Return [X, Y] of the center of cell containing provided text 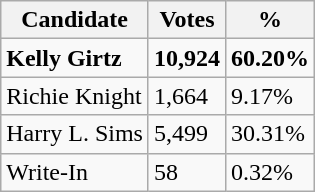
Richie Knight [75, 96]
Write-In [75, 172]
10,924 [186, 58]
Harry L. Sims [75, 134]
1,664 [186, 96]
9.17% [270, 96]
% [270, 20]
Kelly Girtz [75, 58]
30.31% [270, 134]
5,499 [186, 134]
58 [186, 172]
60.20% [270, 58]
0.32% [270, 172]
Candidate [75, 20]
Votes [186, 20]
